Search for the cell housing the specified text and yield its (X, Y) center coordinate. 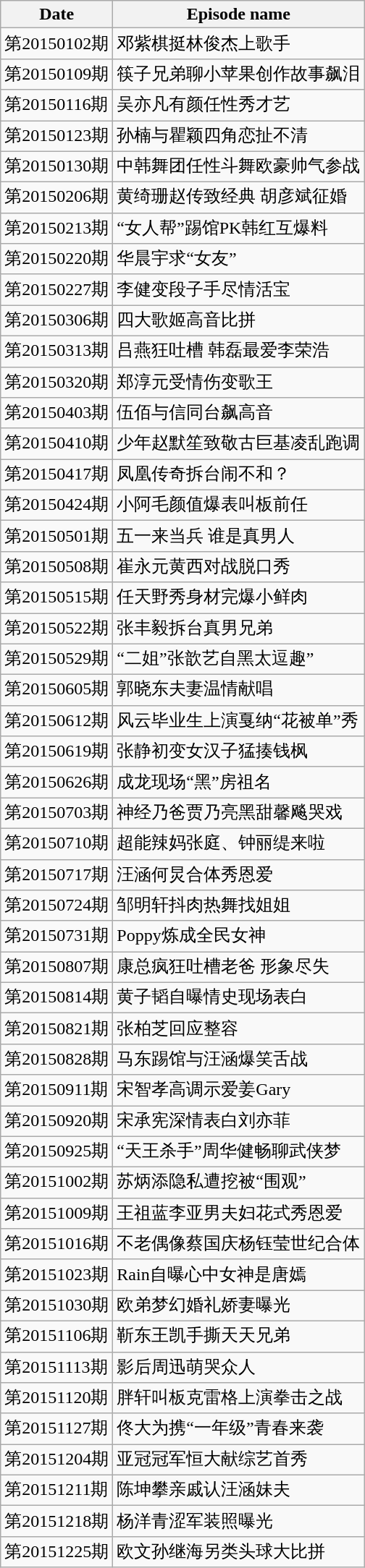
欧弟梦幻婚礼娇妻曝光 (239, 1306)
少年赵默笙致敬古巨基凌乱跑调 (239, 444)
第20150807期 (56, 968)
第20150522期 (56, 629)
第20151127期 (56, 1429)
筷子兄弟聊小苹果创作故事飙泪 (239, 74)
第20151002期 (56, 1183)
不老偶像蔡国庆杨钰莹世纪合体 (239, 1244)
“女人帮”踢馆PK韩红互爆料 (239, 229)
黄子韬自曝情史现场表白 (239, 998)
Date (56, 14)
张静初变女汉子猛揍钱枫 (239, 752)
宋承宪深情表白刘亦菲 (239, 1121)
第20150515期 (56, 597)
华晨宇求“女友” (239, 259)
成龙现场“黑”房祖名 (239, 783)
亚冠冠军恒大献综艺首秀 (239, 1460)
第20150130期 (56, 166)
王祖蓝李亚男夫妇花式秀恩爱 (239, 1214)
康总疯狂吐槽老爸 形象尽失 (239, 968)
靳东王凯手撕天天兄弟 (239, 1337)
第20150116期 (56, 106)
第20151225期 (56, 1552)
吕燕狂吐槽 韩磊最爱李荣浩 (239, 351)
第20151016期 (56, 1244)
汪涵何炅合体秀恩爱 (239, 875)
李健变段子手尽情活宝 (239, 289)
第20150626期 (56, 783)
第20150911期 (56, 1091)
郭晓东夫妻温情献唱 (239, 690)
伍佰与信同台飙高音 (239, 414)
第20150123期 (56, 136)
第20150320期 (56, 382)
第20150403期 (56, 414)
第20151218期 (56, 1522)
佟大为携“一年级”青春来袭 (239, 1429)
Rain自曝心中女神是唐嫣 (239, 1274)
第20150717期 (56, 875)
五一来当兵 谁是真男人 (239, 537)
Poppy炼成全民女神 (239, 936)
第20150109期 (56, 74)
陈坤攀亲戚认汪涵妹夫 (239, 1490)
“二姐”张歆艺自黑太逗趣” (239, 660)
第20151120期 (56, 1399)
第20150619期 (56, 752)
胖轩叫板克雷格上演拳击之战 (239, 1399)
第20150925期 (56, 1151)
张丰毅拆台真男兄弟 (239, 629)
第20150508期 (56, 567)
第20150102期 (56, 43)
第20150612期 (56, 720)
“天王杀手”周华健畅聊武侠梦 (239, 1151)
第20150501期 (56, 537)
Episode name (239, 14)
第20150220期 (56, 259)
第20150417期 (56, 474)
第20151009期 (56, 1214)
第20150313期 (56, 351)
第20151030期 (56, 1306)
第20151106期 (56, 1337)
孙楠与瞿颖四角恋扯不清 (239, 136)
第20150306期 (56, 321)
苏炳添隐私遭挖被“围观” (239, 1183)
第20150814期 (56, 998)
第20150920期 (56, 1121)
邹明轩抖肉热舞找姐姐 (239, 906)
第20150828期 (56, 1059)
神经乃爸贾乃亮黑甜馨飚哭戏 (239, 813)
第20150227期 (56, 289)
中韩舞团任性斗舞欧豪帅气参战 (239, 166)
第20151204期 (56, 1460)
第20150821期 (56, 1028)
第20151023期 (56, 1274)
第20150703期 (56, 813)
张柏芝回应整容 (239, 1028)
马东踢馆与汪涵爆笑舌战 (239, 1059)
第20150206期 (56, 198)
超能辣妈张庭、钟丽缇来啦 (239, 843)
郑淳元受情伤变歌王 (239, 382)
小阿毛颜值爆表叫板前任 (239, 505)
杨洋青涩军装照曝光 (239, 1522)
黄绮珊赵传致经典 胡彦斌征婚 (239, 198)
宋智孝高调示爱姜Gary (239, 1091)
第20151211期 (56, 1490)
第20150605期 (56, 690)
第20150724期 (56, 906)
邓紫棋挺林俊杰上歌手 (239, 43)
任天野秀身材完爆小鲜肉 (239, 597)
风云毕业生上演戛纳“花被单”秀 (239, 720)
吴亦凡有颜任性秀才艺 (239, 106)
第20151113期 (56, 1367)
第20150213期 (56, 229)
第20150731期 (56, 936)
第20150410期 (56, 444)
欧文孙继海另类头球大比拼 (239, 1552)
第20150529期 (56, 660)
崔永元黄西对战脱口秀 (239, 567)
第20150424期 (56, 505)
第20150710期 (56, 843)
四大歌姬高音比拼 (239, 321)
凤凰传奇拆台闹不和？ (239, 474)
影后周迅萌哭众人 (239, 1367)
